Determine the [X, Y] coordinate at the center of the cell enclosing the given text.  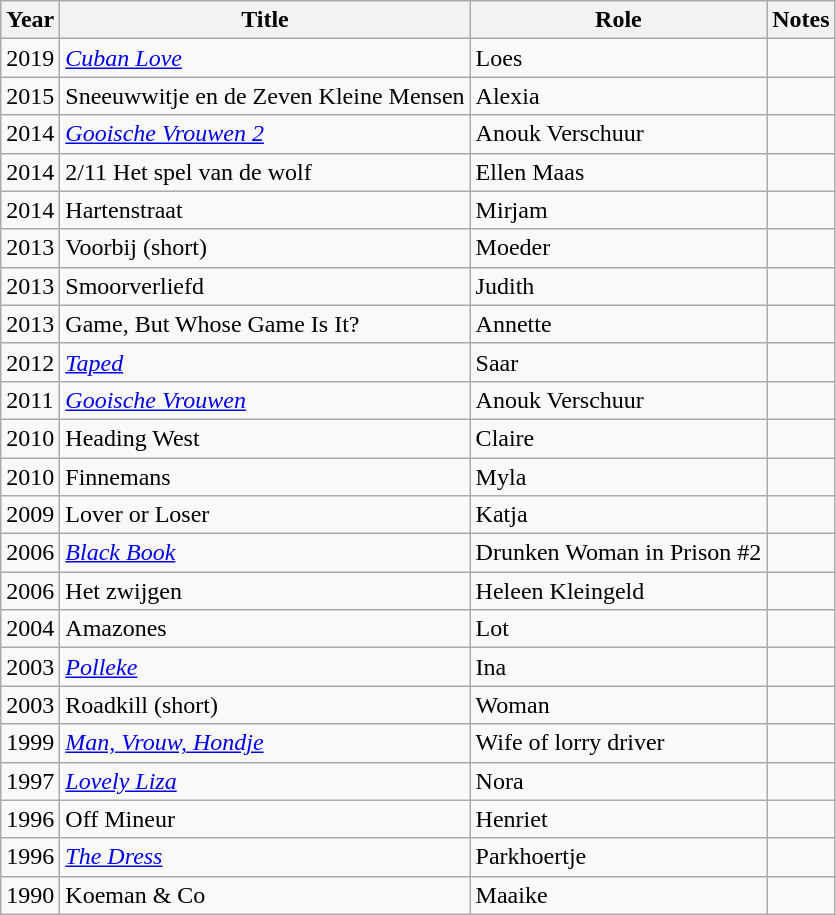
Finnemans [265, 477]
Sneeuwwitje en de Zeven Kleine Mensen [265, 96]
Amazones [265, 629]
Man, Vrouw, Hondje [265, 743]
Voorbij (short) [265, 248]
Polleke [265, 667]
Role [618, 20]
Woman [618, 705]
2011 [30, 400]
Smoorverliefd [265, 286]
1999 [30, 743]
Lot [618, 629]
Hartenstraat [265, 210]
Koeman & Co [265, 895]
Loes [618, 58]
2004 [30, 629]
2009 [30, 515]
Katja [618, 515]
Het zwijgen [265, 591]
Year [30, 20]
Myla [618, 477]
1990 [30, 895]
2012 [30, 362]
Game, But Whose Game Is It? [265, 324]
Drunken Woman in Prison #2 [618, 553]
1997 [30, 781]
Mirjam [618, 210]
Notes [801, 20]
Lover or Loser [265, 515]
Maaike [618, 895]
Ina [618, 667]
Heleen Kleingeld [618, 591]
Alexia [618, 96]
2019 [30, 58]
Black Book [265, 553]
Taped [265, 362]
Gooische Vrouwen 2 [265, 134]
Roadkill (short) [265, 705]
Moeder [618, 248]
Claire [618, 438]
Gooische Vrouwen [265, 400]
The Dress [265, 857]
Lovely Liza [265, 781]
Judith [618, 286]
Parkhoertje [618, 857]
Saar [618, 362]
Henriet [618, 819]
Off Mineur [265, 819]
Title [265, 20]
Wife of lorry driver [618, 743]
2/11 Het spel van de wolf [265, 172]
Nora [618, 781]
Heading West [265, 438]
Cuban Love [265, 58]
Annette [618, 324]
2015 [30, 96]
Ellen Maas [618, 172]
